Scan for the cell matching the given text and deliver its (X, Y) coordinate at center. 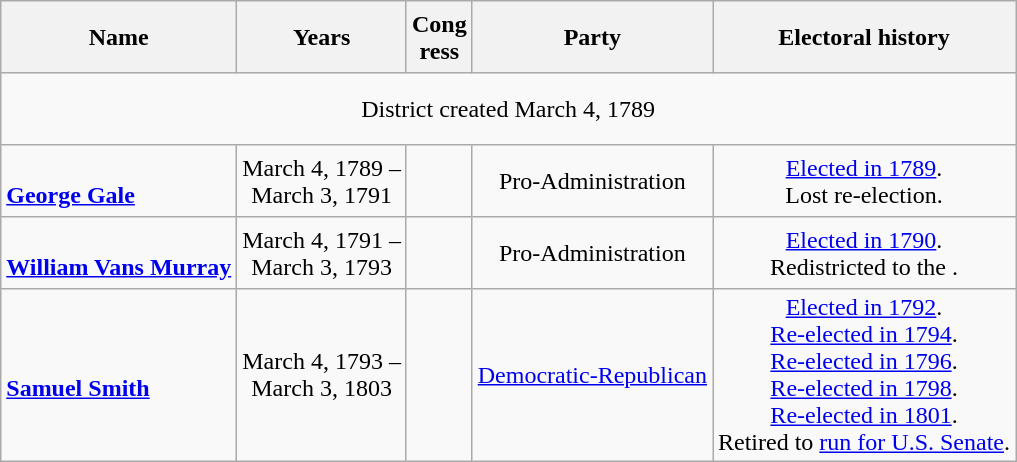
Samuel Smith (119, 376)
March 4, 1791 –March 3, 1793 (322, 253)
Years (322, 37)
March 4, 1789 –March 3, 1791 (322, 181)
District created March 4, 1789 (508, 109)
Elected in 1789.Lost re-election. (864, 181)
Elected in 1792.Re-elected in 1794.Re-elected in 1796.Re-elected in 1798.Re-elected in 1801.Retired to run for U.S. Senate. (864, 376)
March 4, 1793 –March 3, 1803 (322, 376)
Party (592, 37)
George Gale (119, 181)
William Vans Murray (119, 253)
Name (119, 37)
Electoral history (864, 37)
Democratic-Republican (592, 376)
Congress (439, 37)
Elected in 1790.Redistricted to the . (864, 253)
